Locate the cell with the specified text and output its (X, Y) center coordinate. 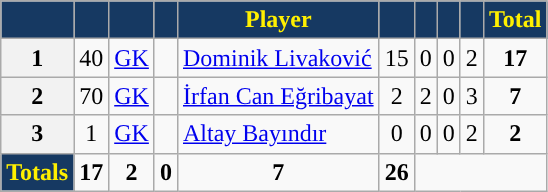
Dominik Livaković (278, 58)
Altay Bayındır (278, 134)
26 (396, 172)
Totals (38, 172)
70 (92, 96)
Player (278, 20)
15 (396, 58)
40 (92, 58)
İrfan Can Eğribayat (278, 96)
Total (515, 20)
